Determine the (x, y) coordinate at the center of the cell enclosing the given text.  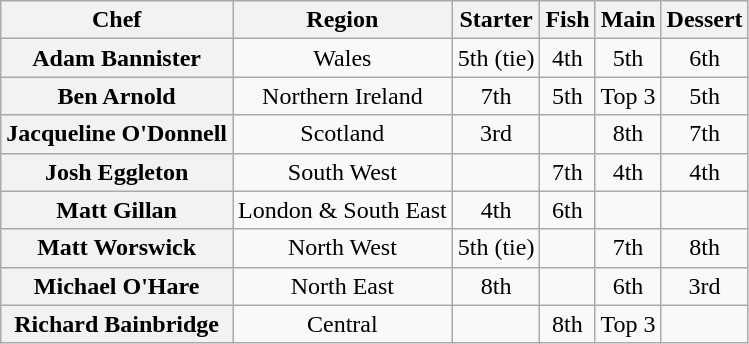
Region (342, 20)
Matt Gillan (117, 210)
North West (342, 248)
Ben Arnold (117, 96)
Dessert (704, 20)
Scotland (342, 134)
Wales (342, 58)
Fish (568, 20)
North East (342, 286)
Central (342, 324)
Matt Worswick (117, 248)
Starter (496, 20)
Richard Bainbridge (117, 324)
Northern Ireland (342, 96)
South West (342, 172)
Michael O'Hare (117, 286)
Jacqueline O'Donnell (117, 134)
Adam Bannister (117, 58)
Chef (117, 20)
London & South East (342, 210)
Main (628, 20)
Josh Eggleton (117, 172)
